Return [X, Y] of the center of cell containing provided text 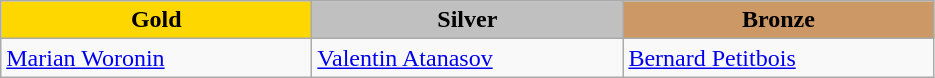
Silver [468, 20]
Bronze [778, 20]
Bernard Petitbois [778, 58]
Gold [156, 20]
Valentin Atanasov [468, 58]
Marian Woronin [156, 58]
